Return the (X, Y) coordinate for the center point of the cell that contains the specified text.  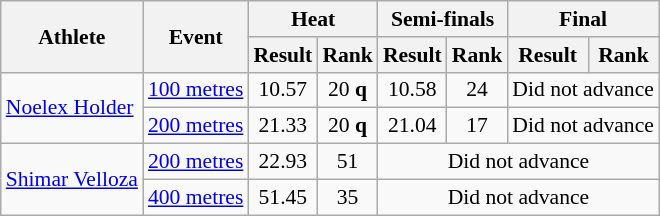
22.93 (282, 162)
35 (348, 197)
400 metres (196, 197)
Semi-finals (442, 19)
Noelex Holder (72, 108)
21.33 (282, 126)
100 metres (196, 90)
Final (583, 19)
Heat (312, 19)
21.04 (412, 126)
17 (478, 126)
Athlete (72, 36)
10.57 (282, 90)
10.58 (412, 90)
Event (196, 36)
Shimar Velloza (72, 180)
51 (348, 162)
24 (478, 90)
51.45 (282, 197)
